Locate the cell with the specified text and output its (X, Y) center coordinate. 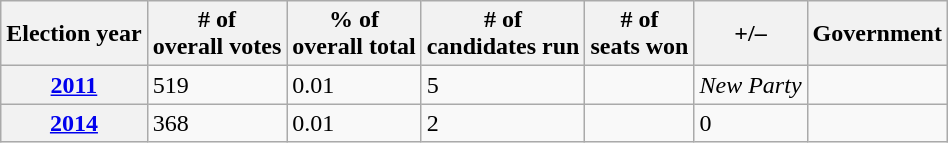
Election year (74, 34)
New Party (750, 85)
# ofseats won (640, 34)
% ofoverall total (354, 34)
2 (503, 123)
# ofcandidates run (503, 34)
+/– (750, 34)
5 (503, 85)
368 (217, 123)
Government (877, 34)
2011 (74, 85)
0 (750, 123)
# ofoverall votes (217, 34)
2014 (74, 123)
519 (217, 85)
